Pinpoint the cell where the given text exists, returning its (x, y) midpoint coordinate. 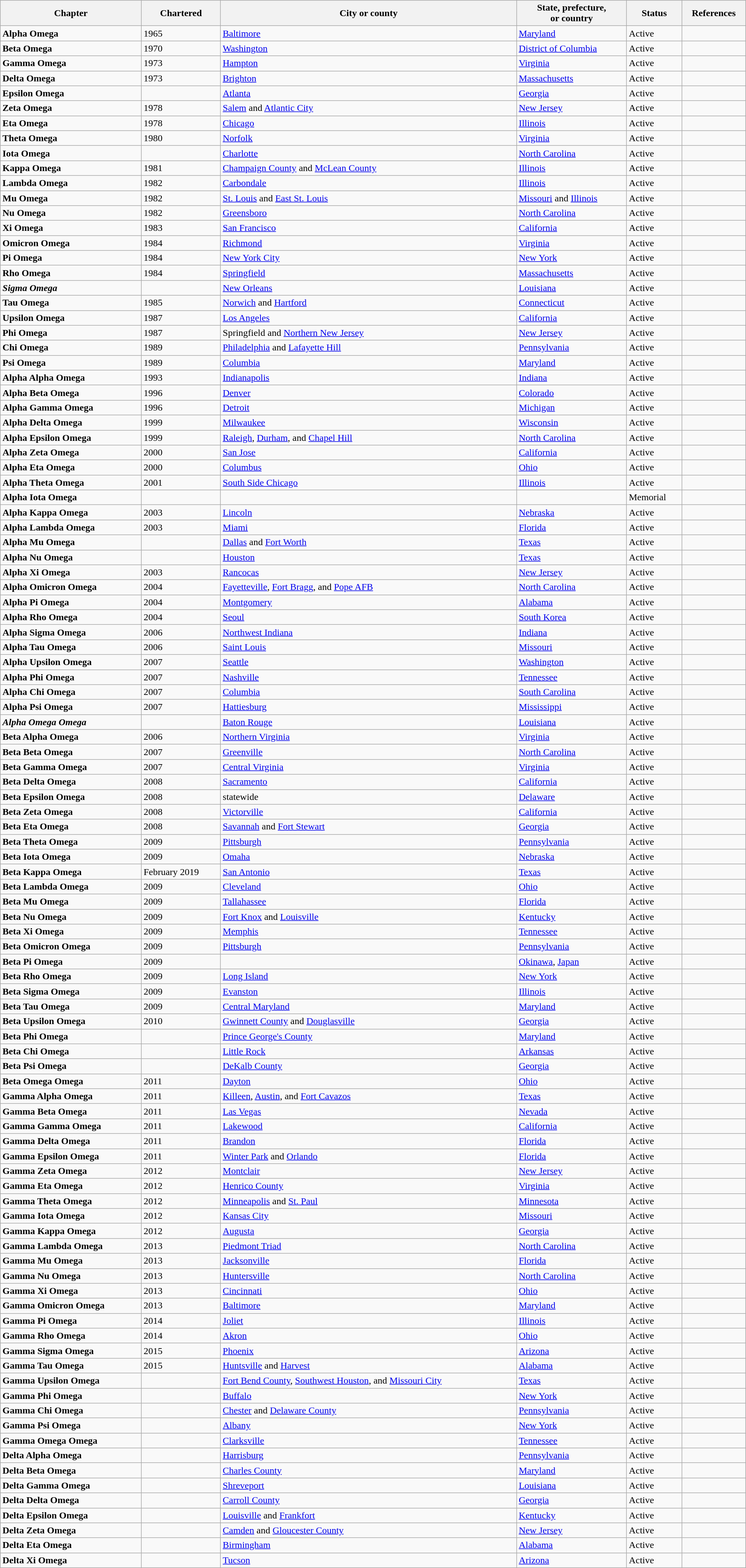
Alpha Mu Omega (71, 542)
Mu Omega (71, 198)
Gamma Xi Omega (71, 1291)
Beta Kappa Omega (71, 872)
Birmingham (369, 1545)
Alpha Pi Omega (71, 602)
Psi Omega (71, 363)
Rancocas (369, 572)
Dallas and Fort Worth (369, 542)
Beta Psi Omega (71, 1066)
Norfolk (369, 138)
Okinawa, Japan (572, 962)
Alpha Omicron Omega (71, 587)
1981 (181, 168)
Colorado (572, 392)
Gamma Omega Omega (71, 1441)
Eta Omega (71, 123)
Akron (369, 1336)
Augusta (369, 1231)
2010 (181, 1021)
St. Louis and East St. Louis (369, 198)
Springfield and Northern New Jersey (369, 333)
Brighton (369, 78)
Alpha Gamma Omega (71, 407)
Joliet (369, 1321)
Denver (369, 392)
1970 (181, 48)
Lambda Omega (71, 183)
Gamma Sigma Omega (71, 1351)
Gamma Upsilon Omega (71, 1380)
Beta Rho Omega (71, 977)
Kansas City (369, 1216)
Gamma Eta Omega (71, 1186)
Upsilon Omega (71, 318)
Clarksville (369, 1441)
Delta Epsilon Omega (71, 1515)
Alpha Omega Omega (71, 722)
Alpha Psi Omega (71, 707)
Hampton (369, 63)
New Orleans (369, 288)
Fayetteville, Fort Bragg, and Pope AFB (369, 587)
Winter Park and Orlando (369, 1156)
Greensboro (369, 213)
Alpha Delta Omega (71, 422)
Gamma Mu Omega (71, 1261)
Gamma Zeta Omega (71, 1171)
Alpha Lambda Omega (71, 527)
Connecticut (572, 303)
Salem and Atlantic City (369, 108)
Las Vegas (369, 1111)
South Korea (572, 617)
References (714, 13)
Atlanta (369, 93)
Delta Eta Omega (71, 1545)
Alpha Xi Omega (71, 572)
Alpha Rho Omega (71, 617)
Pi Omega (71, 258)
Memorial (654, 497)
1983 (181, 228)
Beta Alpha Omega (71, 737)
Philadelphia and Lafayette Hill (369, 348)
Beta Epsilon Omega (71, 797)
Beta Zeta Omega (71, 812)
Beta Nu Omega (71, 917)
Kappa Omega (71, 168)
Greenville (369, 752)
February 2019 (181, 872)
Fort Knox and Louisville (369, 917)
Missouri and Illinois (572, 198)
Albany (369, 1426)
Delaware (572, 797)
1965 (181, 33)
Charles County (369, 1470)
Beta Sigma Omega (71, 991)
Carbondale (369, 183)
Beta Chi Omega (71, 1051)
Mississippi (572, 707)
Prince George's County (369, 1036)
Hattiesburg (369, 707)
Beta Phi Omega (71, 1036)
1985 (181, 303)
Indianapolis (369, 378)
South Carolina (572, 692)
Alpha Iota Omega (71, 497)
Alpha Epsilon Omega (71, 438)
Alpha Beta Omega (71, 392)
Minneapolis and St. Paul (369, 1201)
Seattle (369, 662)
Nashville (369, 677)
Tallahassee (369, 901)
Nu Omega (71, 213)
Little Rock (369, 1051)
Gamma Pi Omega (71, 1321)
Delta Zeta Omega (71, 1530)
City or county (369, 13)
Central Virginia (369, 767)
Beta Delta Omega (71, 782)
Omaha (369, 857)
Gamma Beta Omega (71, 1111)
District of Columbia (572, 48)
Montgomery (369, 602)
Chi Omega (71, 348)
Alpha Upsilon Omega (71, 662)
Beta Xi Omega (71, 932)
Wisconsin (572, 422)
Champaign County and McLean County (369, 168)
Alpha Tau Omega (71, 647)
1980 (181, 138)
Alpha Alpha Omega (71, 378)
Delta Xi Omega (71, 1560)
Alpha Nu Omega (71, 557)
Beta Eta Omega (71, 827)
Tau Omega (71, 303)
Louisville and Frankfort (369, 1515)
Minnesota (572, 1201)
Beta Omicron Omega (71, 947)
Henrico County (369, 1186)
Epsilon Omega (71, 93)
Omicron Omega (71, 243)
State, prefecture,or country (572, 13)
Long Island (369, 977)
Gamma Phi Omega (71, 1396)
Beta Lambda Omega (71, 886)
Piedmont Triad (369, 1246)
Raleigh, Durham, and Chapel Hill (369, 438)
1993 (181, 378)
Gamma Chi Omega (71, 1411)
Savannah and Fort Stewart (369, 827)
Lincoln (369, 512)
DeKalb County (369, 1066)
Gamma Gamma Omega (71, 1126)
Gamma Iota Omega (71, 1216)
Carroll County (369, 1500)
Huntsville and Harvest (369, 1365)
Beta Iota Omega (71, 857)
New York City (369, 258)
Nevada (572, 1111)
Gwinnett County and Douglasville (369, 1021)
Gamma Delta Omega (71, 1141)
Delta Gamma Omega (71, 1485)
Norwich and Hartford (369, 303)
Memphis (369, 932)
Chicago (369, 123)
Milwaukee (369, 422)
Baton Rouge (369, 722)
Camden and Gloucester County (369, 1530)
Delta Beta Omega (71, 1470)
Beta Omega Omega (71, 1081)
Status (654, 13)
Iota Omega (71, 153)
Alpha Zeta Omega (71, 453)
Beta Omega (71, 48)
Gamma Omicron Omega (71, 1306)
San Antonio (369, 872)
Alpha Theta Omega (71, 483)
Beta Gamma Omega (71, 767)
Delta Alpha Omega (71, 1456)
Cincinnati (369, 1291)
Shreveport (369, 1485)
San Jose (369, 453)
Beta Theta Omega (71, 842)
Chapter (71, 13)
Alpha Phi Omega (71, 677)
Charlotte (369, 153)
statewide (369, 797)
Buffalo (369, 1396)
Alpha Chi Omega (71, 692)
Gamma Tau Omega (71, 1365)
San Francisco (369, 228)
Beta Tau Omega (71, 1006)
Miami (369, 527)
Houston (369, 557)
Arkansas (572, 1051)
Northern Virginia (369, 737)
Delta Omega (71, 78)
Chartered (181, 13)
Jacksonville (369, 1261)
Tucson (369, 1560)
South Side Chicago (369, 483)
Cleveland (369, 886)
Theta Omega (71, 138)
Los Angeles (369, 318)
Gamma Psi Omega (71, 1426)
Gamma Kappa Omega (71, 1231)
Gamma Rho Omega (71, 1336)
Gamma Alpha Omega (71, 1096)
Montclair (369, 1171)
Gamma Omega (71, 63)
Beta Pi Omega (71, 962)
Dayton (369, 1081)
Chester and Delaware County (369, 1411)
Gamma Nu Omega (71, 1276)
Northwest Indiana (369, 632)
Alpha Kappa Omega (71, 512)
Killeen, Austin, and Fort Cavazos (369, 1096)
Beta Mu Omega (71, 901)
Seoul (369, 617)
Phi Omega (71, 333)
Huntersville (369, 1276)
Columbus (369, 468)
Evanston (369, 991)
Beta Upsilon Omega (71, 1021)
Victorville (369, 812)
Alpha Omega (71, 33)
Harrisburg (369, 1456)
Alpha Eta Omega (71, 468)
Gamma Epsilon Omega (71, 1156)
Brandon (369, 1141)
Detroit (369, 407)
Beta Beta Omega (71, 752)
Fort Bend County, Southwest Houston, and Missouri City (369, 1380)
Xi Omega (71, 228)
Central Maryland (369, 1006)
2001 (181, 483)
Zeta Omega (71, 108)
Alpha Sigma Omega (71, 632)
Richmond (369, 243)
Phoenix (369, 1351)
Saint Louis (369, 647)
Sacramento (369, 782)
Springfield (369, 273)
Gamma Lambda Omega (71, 1246)
Delta Delta Omega (71, 1500)
Michigan (572, 407)
Rho Omega (71, 273)
Sigma Omega (71, 288)
Lakewood (369, 1126)
Gamma Theta Omega (71, 1201)
